Scan for the cell matching the given text and deliver its (X, Y) coordinate at center. 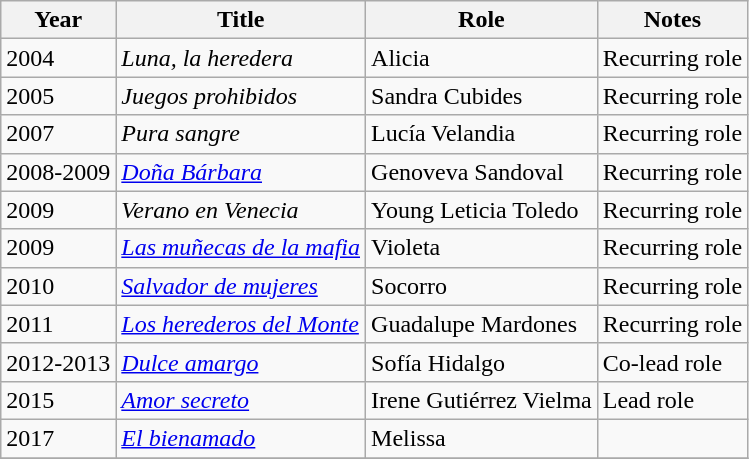
Socorro (482, 286)
El bienamado (241, 438)
Young Leticia Toledo (482, 210)
Role (482, 20)
Alicia (482, 58)
Salvador de mujeres (241, 286)
Sandra Cubides (482, 96)
Pura sangre (241, 134)
Guadalupe Mardones (482, 324)
Dulce amargo (241, 362)
Amor secreto (241, 400)
Melissa (482, 438)
2004 (58, 58)
2007 (58, 134)
2008-2009 (58, 172)
Luna, la heredera (241, 58)
Doña Bárbara (241, 172)
Irene Gutiérrez Vielma (482, 400)
Genoveva Sandoval (482, 172)
2015 (58, 400)
2017 (58, 438)
2012-2013 (58, 362)
Co-lead role (672, 362)
2010 (58, 286)
2011 (58, 324)
2005 (58, 96)
Notes (672, 20)
Violeta (482, 248)
Los herederos del Monte (241, 324)
Year (58, 20)
Title (241, 20)
Sofía Hidalgo (482, 362)
Lead role (672, 400)
Juegos prohibidos (241, 96)
Las muñecas de la mafia (241, 248)
Lucía Velandia (482, 134)
Verano en Venecia (241, 210)
